Provide the (x, y) coordinate of the cell's center where the given text is located.  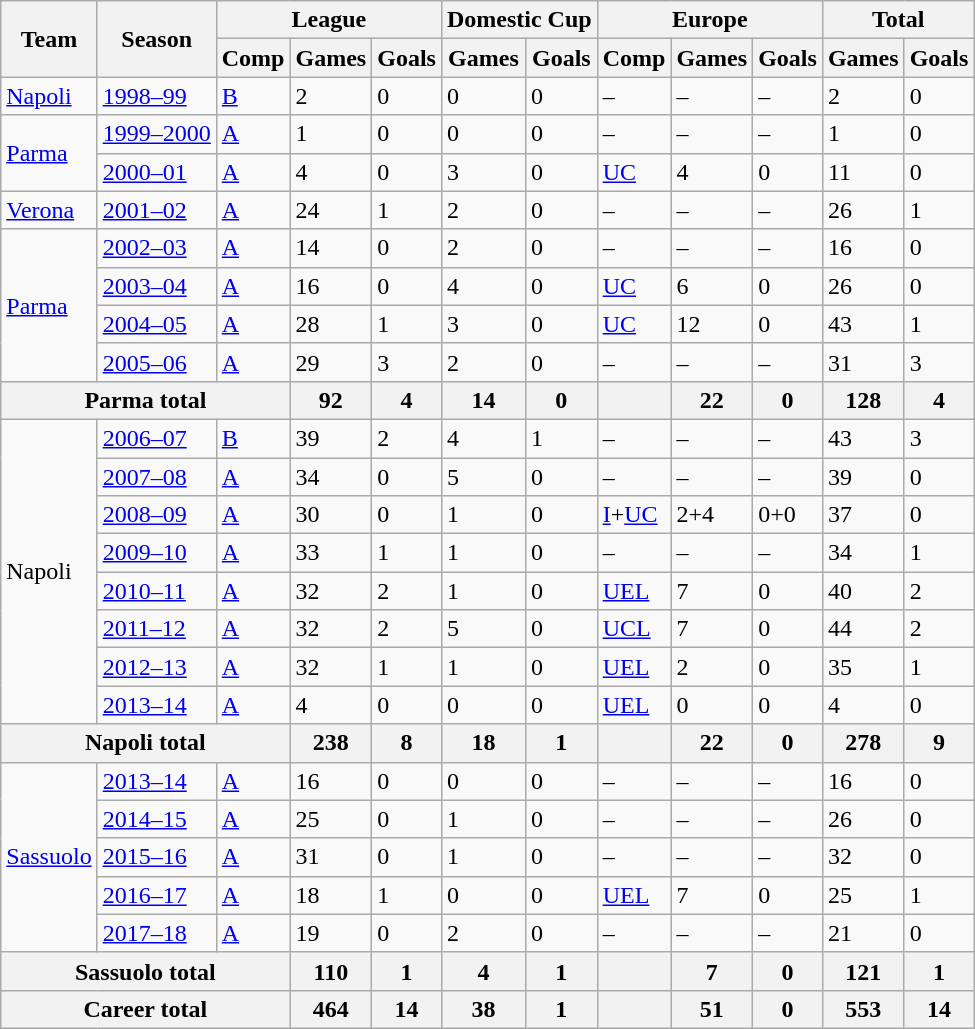
2012–13 (156, 667)
12 (712, 324)
Napoli total (146, 743)
UCL (634, 629)
I+UC (634, 515)
2000–01 (156, 172)
1998–99 (156, 96)
51 (712, 1009)
121 (863, 971)
35 (863, 667)
128 (863, 400)
2001–02 (156, 210)
6 (712, 286)
2009–10 (156, 553)
40 (863, 591)
553 (863, 1009)
Season (156, 39)
Verona (49, 210)
29 (331, 362)
19 (331, 933)
Europe (710, 20)
44 (863, 629)
2002–03 (156, 248)
2010–11 (156, 591)
110 (331, 971)
238 (331, 743)
2014–15 (156, 819)
2017–18 (156, 933)
30 (331, 515)
11 (863, 172)
2007–08 (156, 477)
37 (863, 515)
0+0 (788, 515)
Total (898, 20)
2005–06 (156, 362)
2+4 (712, 515)
Team (49, 39)
2011–12 (156, 629)
2003–04 (156, 286)
2004–05 (156, 324)
24 (331, 210)
1999–2000 (156, 134)
33 (331, 553)
Sassuolo (49, 857)
Parma total (146, 400)
9 (939, 743)
21 (863, 933)
Sassuolo total (146, 971)
8 (407, 743)
Domestic Cup (519, 20)
464 (331, 1009)
2016–17 (156, 895)
38 (483, 1009)
92 (331, 400)
League (328, 20)
28 (331, 324)
278 (863, 743)
2015–16 (156, 857)
2006–07 (156, 438)
2008–09 (156, 515)
Career total (146, 1009)
